Return (X, Y) of the center of cell containing provided text 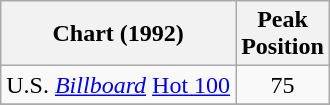
PeakPosition (283, 34)
Chart (1992) (118, 34)
U.S. Billboard Hot 100 (118, 85)
75 (283, 85)
